Return (X, Y) of the center of cell containing provided text 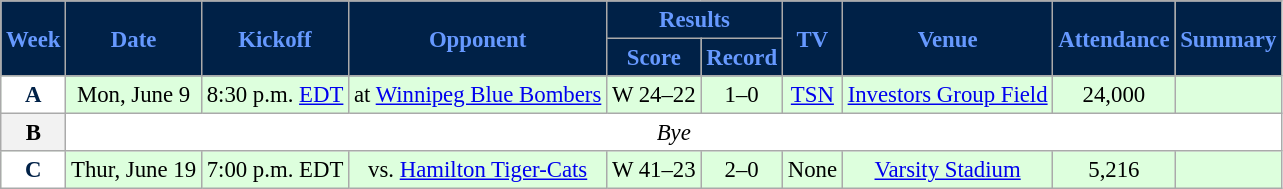
vs. Hamilton Tiger-Cats (478, 170)
TV (812, 38)
None (812, 170)
Venue (948, 38)
24,000 (1114, 95)
B (34, 133)
C (34, 170)
Investors Group Field (948, 95)
Summary (1228, 38)
5,216 (1114, 170)
at Winnipeg Blue Bombers (478, 95)
A (34, 95)
7:00 p.m. EDT (274, 170)
TSN (812, 95)
Opponent (478, 38)
Kickoff (274, 38)
Mon, June 9 (134, 95)
Attendance (1114, 38)
Results (695, 20)
2–0 (742, 170)
1–0 (742, 95)
8:30 p.m. EDT (274, 95)
Varsity Stadium (948, 170)
Thur, June 19 (134, 170)
W 24–22 (654, 95)
W 41–23 (654, 170)
Record (742, 58)
Date (134, 38)
Score (654, 58)
Bye (674, 133)
Week (34, 38)
